Locate the cell with the specified text and output its [X, Y] center coordinate. 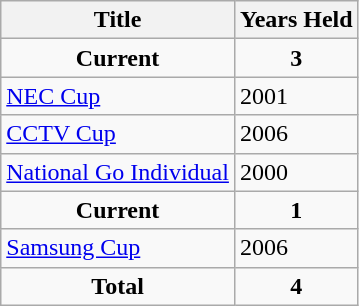
National Go Individual [118, 172]
4 [296, 286]
3 [296, 58]
1 [296, 210]
Title [118, 20]
Samsung Cup [118, 248]
2001 [296, 96]
2000 [296, 172]
CCTV Cup [118, 134]
Years Held [296, 20]
Total [118, 286]
NEC Cup [118, 96]
